Capture the cell that displays the provided text and extract its [X, Y] central coordinate. 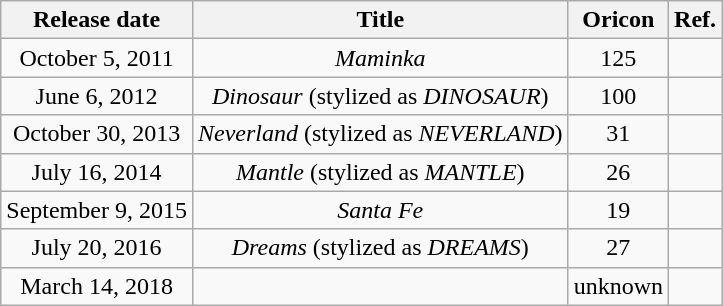
Dinosaur (stylized as DINOSAUR) [380, 96]
31 [618, 134]
27 [618, 248]
19 [618, 210]
Ref. [696, 20]
Neverland (stylized as NEVERLAND) [380, 134]
September 9, 2015 [97, 210]
July 16, 2014 [97, 172]
Release date [97, 20]
26 [618, 172]
Mantle (stylized as MANTLE) [380, 172]
March 14, 2018 [97, 286]
Dreams (stylized as DREAMS) [380, 248]
100 [618, 96]
125 [618, 58]
Santa Fe [380, 210]
Maminka [380, 58]
July 20, 2016 [97, 248]
October 30, 2013 [97, 134]
June 6, 2012 [97, 96]
unknown [618, 286]
October 5, 2011 [97, 58]
Title [380, 20]
Oricon [618, 20]
